Search for the cell housing the specified text and yield its (X, Y) center coordinate. 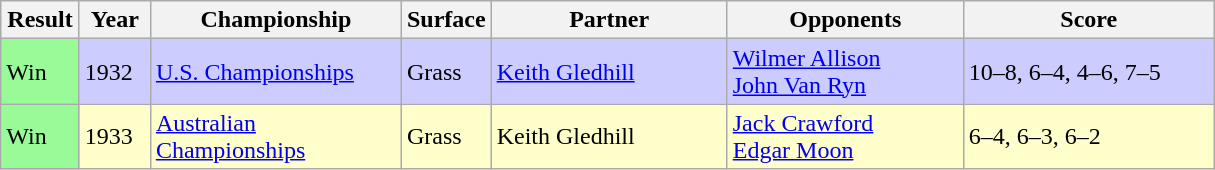
10–8, 6–4, 4–6, 7–5 (1088, 72)
Jack Crawford Edgar Moon (845, 136)
Year (114, 20)
Partner (609, 20)
1933 (114, 136)
6–4, 6–3, 6–2 (1088, 136)
Championship (276, 20)
Score (1088, 20)
Result (40, 20)
U.S. Championships (276, 72)
1932 (114, 72)
Surface (446, 20)
Australian Championships (276, 136)
Opponents (845, 20)
Wilmer Allison John Van Ryn (845, 72)
